From the cell containing the given text, extract its center point as (x, y) coordinate. 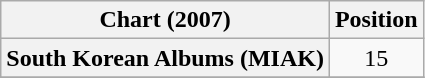
15 (376, 58)
Chart (2007) (166, 20)
Position (376, 20)
South Korean Albums (MIAK) (166, 58)
